Extract the [X, Y] coordinate from the center of the cell holding the provided text.  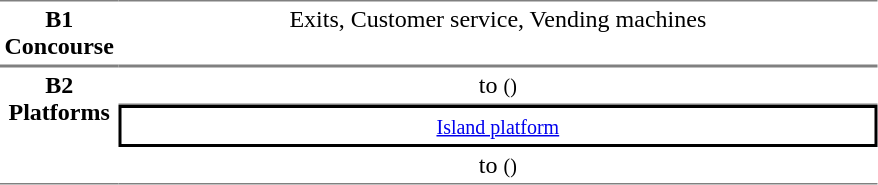
Exits, Customer service, Vending machines [498, 33]
B1Concourse [59, 33]
B2Platforms [59, 125]
Island platform [498, 126]
